Capture the cell that displays the provided text and extract its (X, Y) central coordinate. 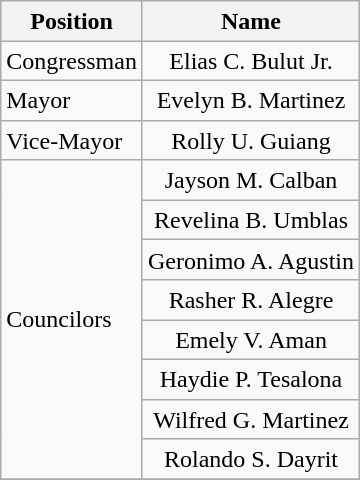
Name (250, 21)
Evelyn B. Martinez (250, 100)
Elias C. Bulut Jr. (250, 61)
Wilfred G. Martinez (250, 419)
Geronimo A. Agustin (250, 260)
Position (72, 21)
Haydie P. Tesalona (250, 379)
Councilors (72, 320)
Congressman (72, 61)
Emely V. Aman (250, 340)
Vice-Mayor (72, 140)
Jayson M. Calban (250, 180)
Rolly U. Guiang (250, 140)
Rolando S. Dayrit (250, 459)
Mayor (72, 100)
Revelina B. Umblas (250, 220)
Rasher R. Alegre (250, 300)
